Identify which cell holds the provided text, then report its [X, Y] central coordinate. 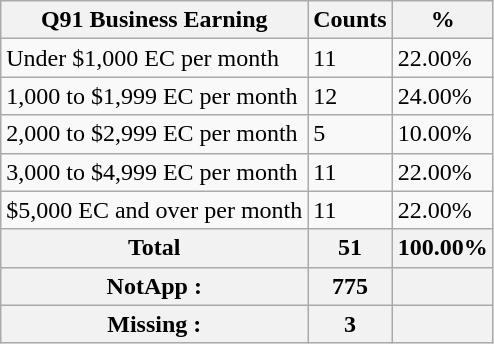
12 [350, 96]
% [442, 20]
Total [154, 248]
24.00% [442, 96]
Missing : [154, 324]
NotApp : [154, 286]
Under $1,000 EC per month [154, 58]
51 [350, 248]
Q91 Business Earning [154, 20]
2,000 to $2,999 EC per month [154, 134]
1,000 to $1,999 EC per month [154, 96]
Counts [350, 20]
5 [350, 134]
3 [350, 324]
$5,000 EC and over per month [154, 210]
100.00% [442, 248]
10.00% [442, 134]
775 [350, 286]
3,000 to $4,999 EC per month [154, 172]
